Identify which cell holds the provided text, then report its [X, Y] central coordinate. 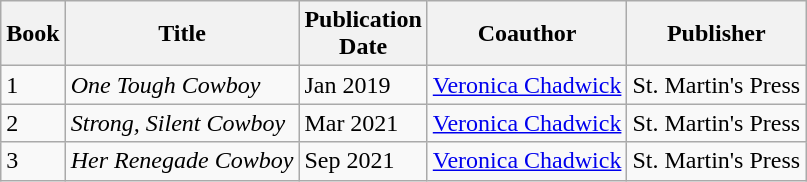
Book [33, 34]
Her Renegade Cowboy [182, 161]
2 [33, 123]
PublicationDate [363, 34]
Publisher [716, 34]
3 [33, 161]
Coauthor [527, 34]
One Tough Cowboy [182, 85]
Strong, Silent Cowboy [182, 123]
Mar 2021 [363, 123]
Jan 2019 [363, 85]
Title [182, 34]
Sep 2021 [363, 161]
1 [33, 85]
